Return [x, y] of the center of cell containing provided text 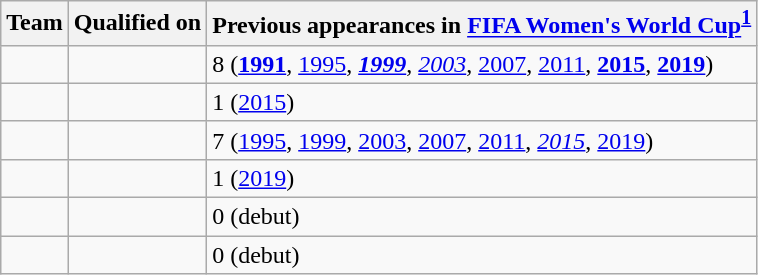
1 (2019) [482, 178]
Qualified on [137, 24]
Team [35, 24]
8 (1991, 1995, 1999, 2003, 2007, 2011, 2015, 2019) [482, 64]
7 (1995, 1999, 2003, 2007, 2011, 2015, 2019) [482, 140]
Previous appearances in FIFA Women's World Cup1 [482, 24]
1 (2015) [482, 102]
